Determine the [x, y] coordinate at the center of the cell enclosing the given text.  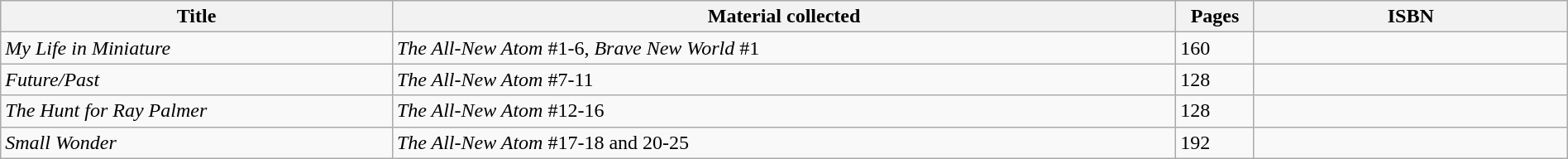
Title [197, 17]
The All-New Atom #1-6, Brave New World #1 [784, 48]
Small Wonder [197, 142]
192 [1216, 142]
The All-New Atom #7-11 [784, 79]
Pages [1216, 17]
The All-New Atom #17-18 and 20-25 [784, 142]
The All-New Atom #12-16 [784, 111]
Material collected [784, 17]
160 [1216, 48]
ISBN [1411, 17]
My Life in Miniature [197, 48]
The Hunt for Ray Palmer [197, 111]
Future/Past [197, 79]
